Scan for the cell matching the given text and deliver its (X, Y) coordinate at center. 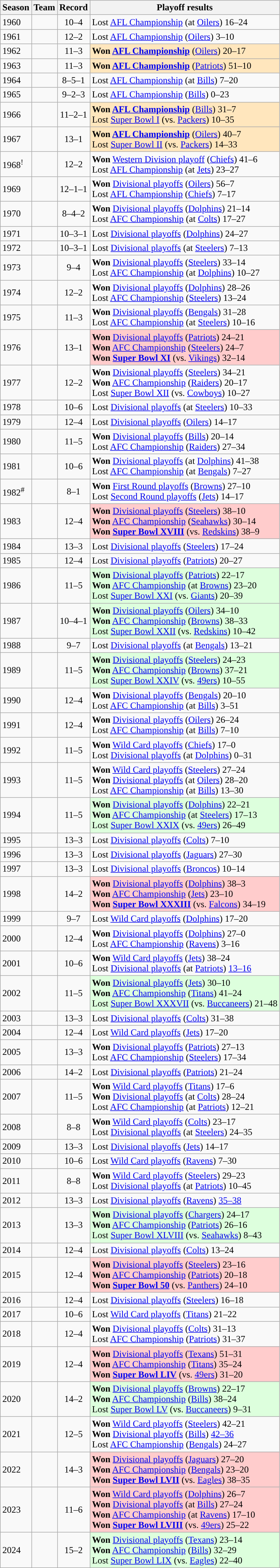
1980 (16, 441)
2003 (16, 1018)
Lost Divisional playoffs (at Steelers) 7–13 (185, 248)
Lost AFL Championship (at Bills) 7–20 (185, 80)
1985 (16, 560)
1998 (16, 894)
Won Divisional playoffs (Bills) 20–14Lost AFC Championship (Raiders) 27–34 (185, 441)
Record (74, 8)
Won Divisional playoffs (Dolphins) 38–3Won AFC Championship (Jets) 23–10Won Super Bowl XXXIII (vs. Falcons) 34–19 (185, 894)
2024 (16, 1550)
2017 (16, 1314)
Lost Divisional playoffs (Steelers) 17–24 (185, 546)
11–6 (74, 1510)
1995 (16, 840)
2020 (16, 1399)
2002 (16, 993)
2015 (16, 1275)
Lost Divisional playoffs (Oilers) 14–17 (185, 422)
2021 (16, 1434)
Won Divisional playoffs (at Dolphins) 41–38 Lost AFC Championship (at Bengals) 7–27 (185, 467)
1997 (16, 869)
Won Divisional playoffs (Bengals) 20–10Lost AFC Championship (at Bills) 3–51 (185, 700)
1964 (16, 80)
8–5–1 (74, 80)
1975 (16, 318)
Won AFL Championship (Patriots) 51–10 (185, 66)
Lost Divisional playoffs (at Steelers) 10–33 (185, 407)
Won Divisional playoffs (Texans) 23–14Won AFC Championship (Bills) 32–29Lost Super Bowl LIX (vs. Eagles) 22–40 (185, 1550)
15–2 (74, 1550)
Won Divisional playoffs (Patriots) 24–21Won AFC Championship (Steelers) 24–7Won Super Bowl XI (vs. Vikings) 32–14 (185, 347)
Won Divisional playoffs (Steelers) 33–14Lost AFC Championship (at Dolphins) 10–27 (185, 268)
Lost Wild Card playoffs (Jets) 17–20 (185, 1033)
2013 (16, 1225)
2000 (16, 938)
1968! (16, 164)
Lost AFL Championship (at Oilers) 16–24 (185, 22)
2023 (16, 1510)
8–1 (74, 491)
1984 (16, 546)
Won AFL Championship (Oilers) 20–17 (185, 51)
2010 (16, 1161)
1962 (16, 51)
9–2–3 (74, 95)
Lost AFL Championship (Bills) 0–23 (185, 95)
Lost AFL Championship (Oilers) 3–10 (185, 37)
1973 (16, 268)
Won First Round playoffs (Browns) 27–10Lost Second Round playoffs (Jets) 14–17 (185, 491)
1965 (16, 95)
Won Divisional playoffs (Browns) 22–17 Won AFC Championship (Bills) 38–24 Lost Super Bowl LV (vs. Buccaneers) 9–31 (185, 1399)
Won Divisional playoffs (Jaguars) 27–20 Won AFC Championship (Bengals) 23–20 Won Super Bowl LVII (vs. Eagles) 38–35 (185, 1469)
Won AFL Championship (Oilers) 40–7Lost Super Bowl II (vs. Packers) 14–33 (185, 139)
Lost Wild Card playoffs (Ravens) 7–30 (185, 1161)
10–4–1 (74, 621)
Lost Divisional playoffs (Ravens) 35–38 (185, 1200)
Lost Divisional playoffs (Dolphins) 24–27 (185, 233)
Won Divisional playoffs (Steelers) 24–23Won AFC Championship (Browns) 37–21Lost Super Bowl XXIV (vs. 49ers) 10–55 (185, 670)
1971 (16, 233)
Won Wild Card playoffs (Chiefs) 17–0Lost Divisional playoffs (at Dolphins) 0–31 (185, 750)
11–2–1 (74, 115)
Won Divisional playoffs (Oilers) 56–7Lost AFL Championship (Chiefs) 7–17 (185, 189)
2004 (16, 1033)
Won Divisional playoffs (Steelers) 23–16Won AFC Championship (Patriots) 20–18Won Super Bowl 50 (vs. Panthers) 24–10 (185, 1275)
1967 (16, 139)
Lost Divisional playoffs (Jets) 14–17 (185, 1147)
Lost Divisional playoffs (Jaguars) 27–30 (185, 854)
Lost Divisional playoffs (Patriots) 21–24 (185, 1072)
Won Divisional playoffs (Oilers) 34–10Won AFC Championship (Browns) 38–33Lost Super Bowl XXII (vs. Redskins) 10–42 (185, 621)
2018 (16, 1334)
1989 (16, 670)
2007 (16, 1097)
Lost Divisional playoffs (Colts) 31–38 (185, 1018)
Won Western Division playoff (Chiefs) 41–6Lost AFL Championship (at Jets) 23–27 (185, 164)
Won AFL Championship (Bills) 31–7Lost Super Bowl I (vs. Packers) 10–35 (185, 115)
Won Wild Card playoffs (Jets) 38–24Lost Divisional playoffs (at Patriots) 13–16 (185, 963)
Won Wild Card playoffs (Steelers) 42–21 Won Divisional playoffs (Bills) 42–36 Lost AFC Championship (Bengals) 24–27 (185, 1434)
Won Divisional playoffs (Chargers) 24–17Won AFC Championship (Patriots) 26–16Lost Super Bowl XLVIII (vs. Seahawks) 8–43 (185, 1225)
2012 (16, 1200)
12–1–1 (74, 189)
1996 (16, 854)
2019 (16, 1364)
Won Divisional playoffs (Jets) 30–10Won AFC Championship (Titans) 41–24Lost Super Bowl XXXVII (vs. Buccaneers) 21–48 (185, 993)
Won Divisional playoffs (Patriots) 22–17Won AFC Championship (at Browns) 23–20 Lost Super Bowl XXI (vs. Giants) 20–39 (185, 585)
Won Divisional playoffs (Bengals) 31–28Lost AFC Championship (at Steelers) 10–16 (185, 318)
1982# (16, 491)
2022 (16, 1469)
1988 (16, 646)
Playoff results (185, 8)
Won Divisional playoffs (Texans) 51–31 Won AFC Championship (Titans) 35–24 Won Super Bowl LIV (vs. 49ers) 31–20 (185, 1364)
1970 (16, 214)
2014 (16, 1250)
Season (16, 8)
2016 (16, 1300)
1966 (16, 115)
1963 (16, 66)
Team (44, 8)
1990 (16, 700)
2005 (16, 1052)
2009 (16, 1147)
1986 (16, 585)
Won Divisional playoffs (Oilers) 26–24Lost AFC Championship (at Bills) 7–10 (185, 725)
Won Wild Card playoffs (Titans) 17–6Won Divisional playoffs (at Colts) 28–24Lost AFC Championship (at Patriots) 12–21 (185, 1097)
1993 (16, 780)
Won Wild Card playoffs (Steelers) 27–24 Won Divisional playoffs (at Oilers) 28–20Lost AFC Championship (at Bills) 13–30 (185, 780)
Won Divisional playoffs (Patriots) 27–13Lost AFC Championship (Steelers) 17–34 (185, 1052)
Won Divisional playoffs (Dolphins) 28–26Lost AFC Championship (Steelers) 13–24 (185, 292)
1977 (16, 383)
Lost Divisional playoffs (Colts) 7–10 (185, 840)
1978 (16, 407)
9–4 (74, 268)
1974 (16, 292)
2011 (16, 1180)
14–3 (74, 1469)
Won Divisional playoffs (Dolphins) 27–0Lost AFC Championship (Ravens) 3–16 (185, 938)
8–4–2 (74, 214)
1999 (16, 919)
2006 (16, 1072)
Won Divisional playoffs (Steelers) 34–21 Won AFC Championship (Raiders) 20–17Lost Super Bowl XII (vs. Cowboys) 10–27 (185, 383)
1961 (16, 37)
1960 (16, 22)
1972 (16, 248)
Lost Divisional playoffs (at Bengals) 13–21 (185, 646)
12–5 (74, 1434)
Lost Divisional playoffs (Patriots) 20–27 (185, 560)
Lost Wild Card playoffs (Dolphins) 17–20 (185, 919)
1992 (16, 750)
Won Divisional playoffs (Dolphins) 21–14Lost AFC Championship (at Colts) 17–27 (185, 214)
Won Divisional playoffs (Dolphins) 22–21Won AFC Championship (at Steelers) 17–13Lost Super Bowl XXIX (vs. 49ers) 26–49 (185, 815)
Lost Divisional playoffs (Steelers) 16–18 (185, 1300)
1987 (16, 621)
Won Wild Card playoffs (Colts) 23–17 Lost Divisional playoffs (at Steelers) 24–35 (185, 1127)
1969 (16, 189)
Won Divisional playoffs (Steelers) 38–10Won AFC Championship (Seahawks) 30–14Won Super Bowl XVIII (vs. Redskins) 38–9 (185, 521)
2008 (16, 1127)
1994 (16, 815)
Lost Divisional playoffs (Broncos) 10–14 (185, 869)
2001 (16, 963)
10–4 (74, 22)
Lost Divisional playoffs (Colts) 13–24 (185, 1250)
Lost Wild Card playoffs (Titans) 21–22 (185, 1314)
Won Wild Card playoffs (Steelers) 29–23 Lost Divisional playoffs (at Patriots) 10–45 (185, 1180)
Won Divisional playoffs (Colts) 31–13 Lost AFC Championship (Patriots) 31–37 (185, 1334)
1981 (16, 467)
1991 (16, 725)
1983 (16, 521)
1976 (16, 347)
1979 (16, 422)
